Detect which cell encompasses the target text, then output its (X, Y) center coordinate. 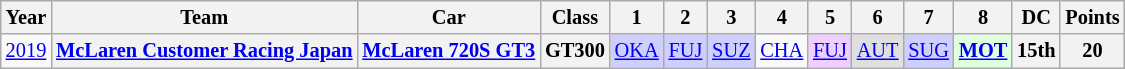
SUG (928, 51)
DC (1036, 17)
20 (1092, 51)
GT300 (575, 51)
SUZ (731, 51)
OKA (637, 51)
McLaren Customer Racing Japan (204, 51)
CHA (782, 51)
2 (686, 17)
Class (575, 17)
2019 (26, 51)
6 (878, 17)
15th (1036, 51)
8 (983, 17)
McLaren 720S GT3 (448, 51)
3 (731, 17)
AUT (878, 51)
7 (928, 17)
1 (637, 17)
Year (26, 17)
5 (830, 17)
Points (1092, 17)
4 (782, 17)
Car (448, 17)
MOT (983, 51)
Team (204, 17)
